Locate the cell with the specified text and output its [x, y] center coordinate. 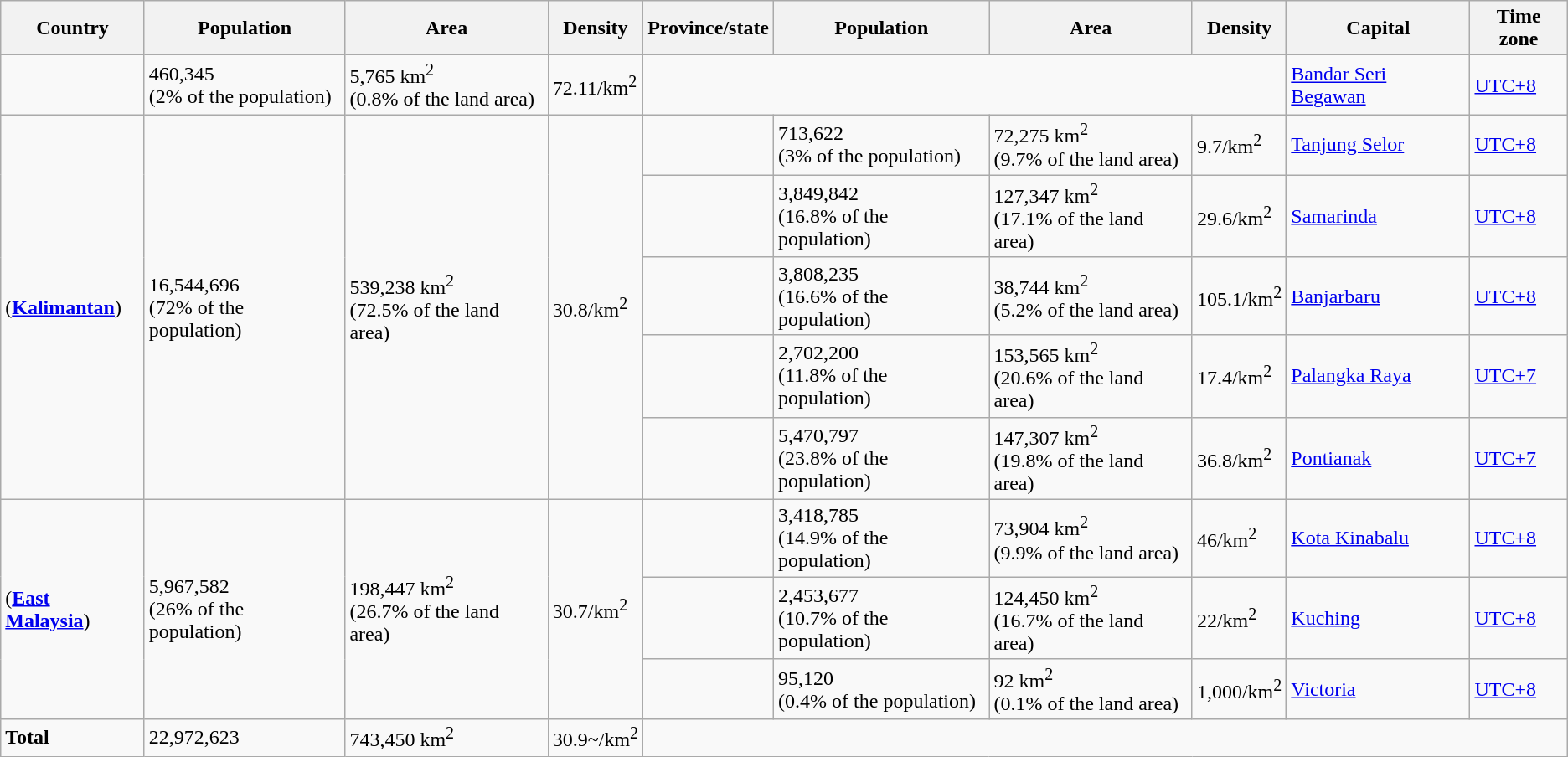
3,418,785(14.9% of the population) [881, 538]
95,120(0.4% of the population) [881, 689]
30.7/km2 [595, 610]
5,765 km2(0.8% of the land area) [446, 85]
1,000/km2 [1239, 689]
72,275 km2(9.7% of the land area) [1091, 145]
3,808,235(16.6% of the population) [881, 296]
Palangka Raya [1379, 377]
Kota Kinabalu [1379, 538]
198,447 km2(26.7% of the land area) [446, 610]
22/km2 [1239, 618]
16,544,696(72% of the population) [245, 306]
9.7/km2 [1239, 145]
17.4/km2 [1239, 377]
72.11/km2 [595, 85]
Time zone [1519, 28]
38,744 km2(5.2% of the land area) [1091, 296]
5,967,582(26% of the population) [245, 610]
Samarinda [1379, 216]
3,849,842(16.8% of the population) [881, 216]
Total [72, 739]
46/km2 [1239, 538]
153,565 km2(20.6% of the land area) [1091, 377]
Capital [1379, 28]
5,470,797(23.8% of the population) [881, 459]
127,347 km2(17.1% of the land area) [1091, 216]
539,238 km2(72.5% of the land area) [446, 306]
36.8/km2 [1239, 459]
Bandar Seri Begawan [1379, 85]
713,622(3% of the population) [881, 145]
Province/state [709, 28]
Kuching [1379, 618]
2,702,200(11.8% of the population) [881, 377]
92 km2(0.1% of the land area) [1091, 689]
22,972,623 [245, 739]
105.1/km2 [1239, 296]
Country [72, 28]
Banjarbaru [1379, 296]
147,307 km2(19.8% of the land area) [1091, 459]
124,450 km2(16.7% of the land area) [1091, 618]
Tanjung Selor [1379, 145]
(East Malaysia) [72, 610]
Victoria [1379, 689]
743,450 km2 [446, 739]
30.9~/km2 [595, 739]
73,904 km2(9.9% of the land area) [1091, 538]
30.8/km2 [595, 306]
2,453,677(10.7% of the population) [881, 618]
Pontianak [1379, 459]
460,345(2% of the population) [245, 85]
(Kalimantan) [72, 306]
29.6/km2 [1239, 216]
